Search for the cell housing the specified text and yield its [X, Y] center coordinate. 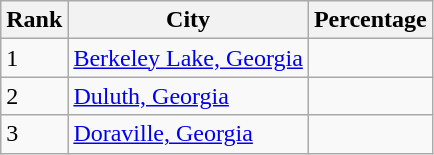
2 [34, 96]
Berkeley Lake, Georgia [188, 58]
Duluth, Georgia [188, 96]
1 [34, 58]
3 [34, 134]
City [188, 20]
Doraville, Georgia [188, 134]
Rank [34, 20]
Percentage [370, 20]
